Locate the cell with the specified text and output its [x, y] center coordinate. 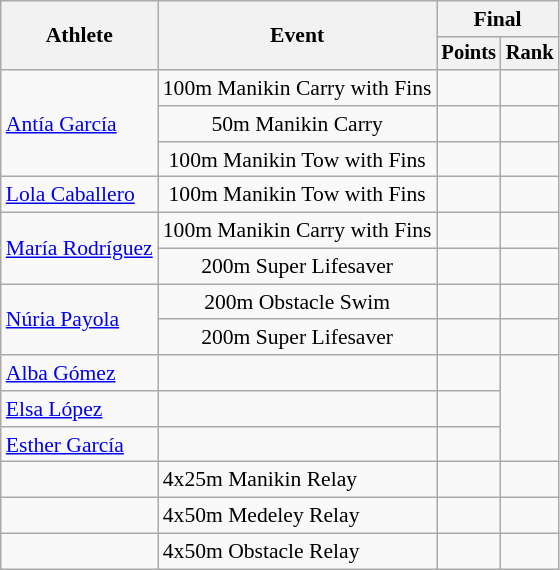
Event [298, 36]
Antía García [80, 124]
Alba Gómez [80, 373]
4x50m Medeley Relay [298, 516]
Points [468, 54]
Rank [530, 54]
María Rodríguez [80, 248]
Núria Payola [80, 320]
Elsa López [80, 409]
200m Obstacle Swim [298, 302]
4x50m Obstacle Relay [298, 552]
4x25m Manikin Relay [298, 480]
50m Manikin Carry [298, 124]
Athlete [80, 36]
Esther García [80, 445]
Final [497, 19]
Lola Caballero [80, 195]
